Pinpoint the cell where the given text exists, returning its (x, y) midpoint coordinate. 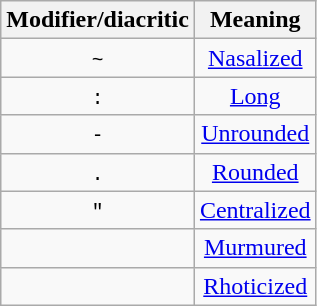
- (98, 134)
" (98, 210)
Rhoticized (255, 286)
Long (255, 96)
Meaning (255, 20)
: (98, 96)
~ (98, 58)
Modifier/diacritic (98, 20)
Nasalized (255, 58)
. (98, 172)
Centralized (255, 210)
Murmured (255, 248)
Unrounded (255, 134)
Rounded (255, 172)
